From the cell containing the given text, extract its center point as (x, y) coordinate. 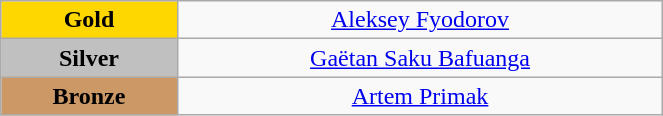
Silver (89, 58)
Artem Primak (420, 96)
Gaëtan Saku Bafuanga (420, 58)
Bronze (89, 96)
Gold (89, 20)
Aleksey Fyodorov (420, 20)
